Locate the cell with the specified text and output its (X, Y) center coordinate. 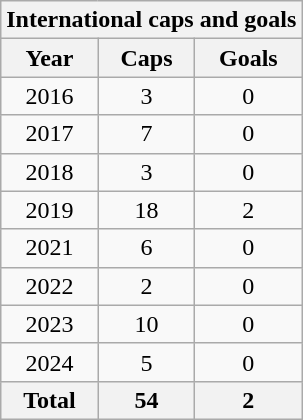
54 (146, 400)
2024 (50, 362)
18 (146, 210)
Total (50, 400)
2017 (50, 134)
10 (146, 324)
International caps and goals (152, 20)
2018 (50, 172)
Caps (146, 58)
2016 (50, 96)
7 (146, 134)
2022 (50, 286)
Goals (248, 58)
2019 (50, 210)
2023 (50, 324)
5 (146, 362)
6 (146, 248)
Year (50, 58)
2021 (50, 248)
